Detect which cell encompasses the target text, then output its [x, y] center coordinate. 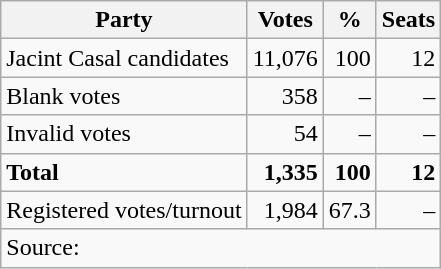
54 [285, 134]
1,984 [285, 210]
Blank votes [124, 96]
1,335 [285, 172]
11,076 [285, 58]
Party [124, 20]
Votes [285, 20]
Jacint Casal candidates [124, 58]
Total [124, 172]
Source: [221, 248]
Invalid votes [124, 134]
Seats [408, 20]
% [350, 20]
358 [285, 96]
67.3 [350, 210]
Registered votes/turnout [124, 210]
